For the text-containing cell, return its midpoint in [X, Y] coordinate format. 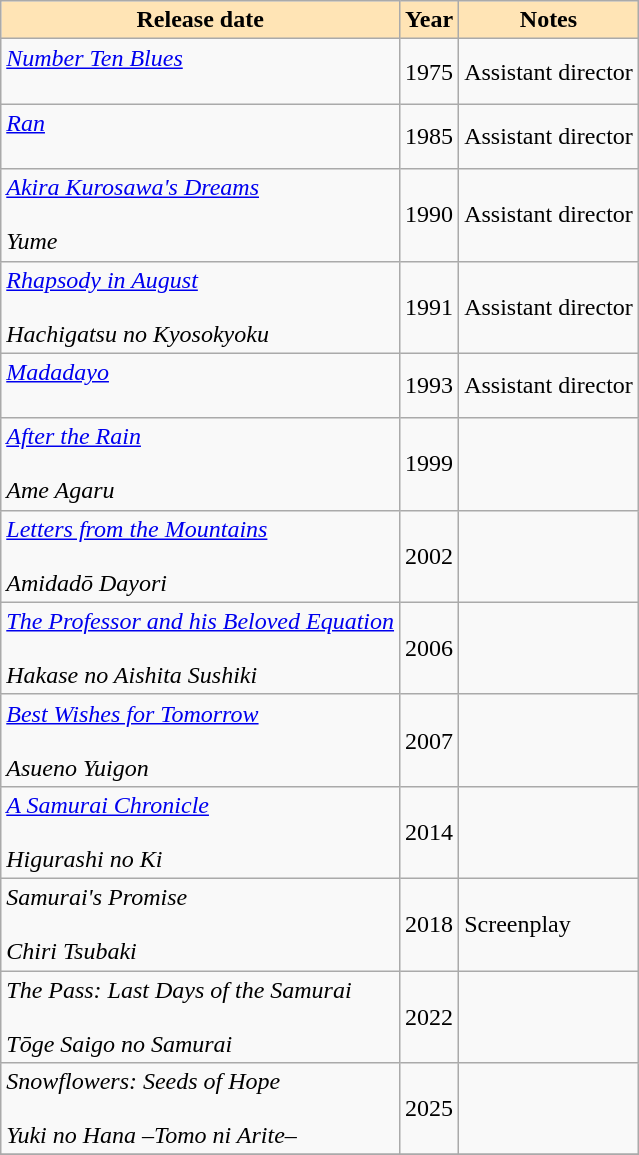
Ran [200, 136]
A Samurai ChronicleHigurashi no Ki [200, 832]
Screenplay [549, 924]
Year [430, 20]
2018 [430, 924]
After the RainAme Agaru [200, 464]
1990 [430, 215]
Release date [200, 20]
Rhapsody in AugustHachigatsu no Kyosokyoku [200, 307]
2022 [430, 1016]
1991 [430, 307]
Letters from the MountainsAmidadō Dayori [200, 556]
Number Ten Blues [200, 72]
Snowflowers: Seeds of HopeYuki no Hana –Tomo ni Arite– [200, 1109]
2014 [430, 832]
1985 [430, 136]
The Pass: Last Days of the SamuraiTōge Saigo no Samurai [200, 1016]
2006 [430, 648]
Madadayo [200, 386]
1993 [430, 386]
Samurai's PromiseChiri Tsubaki [200, 924]
2002 [430, 556]
Akira Kurosawa's DreamsYume [200, 215]
Notes [549, 20]
1975 [430, 72]
1999 [430, 464]
2007 [430, 740]
Best Wishes for TomorrowAsueno Yuigon [200, 740]
The Professor and his Beloved EquationHakase no Aishita Sushiki [200, 648]
2025 [430, 1109]
